Capture the cell that displays the provided text and extract its [x, y] central coordinate. 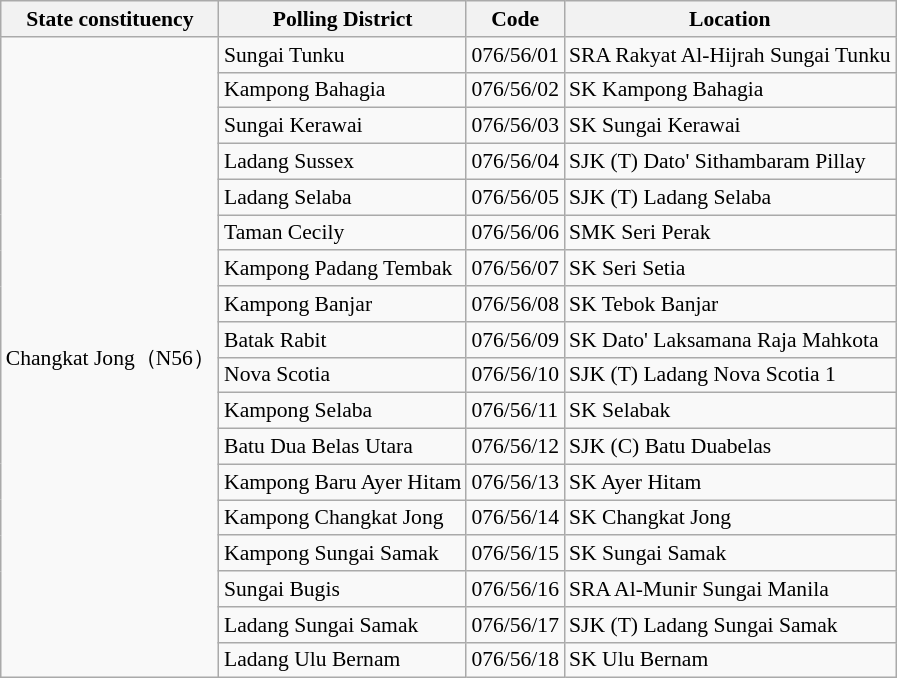
Ladang Sussex [342, 162]
Sungai Tunku [342, 55]
076/56/11 [515, 411]
Kampong Changkat Jong [342, 518]
076/56/12 [515, 447]
SJK (T) Ladang Selaba [730, 197]
SJK (T) Ladang Sungai Samak [730, 625]
Kampong Padang Tembak [342, 269]
SK Sungai Kerawai [730, 126]
SK Selabak [730, 411]
076/56/14 [515, 518]
SMK Seri Perak [730, 233]
076/56/03 [515, 126]
SK Ayer Hitam [730, 482]
076/56/15 [515, 554]
Batu Dua Belas Utara [342, 447]
076/56/08 [515, 304]
076/56/06 [515, 233]
Location [730, 19]
SK Seri Setia [730, 269]
Code [515, 19]
076/56/10 [515, 375]
Kampong Baru Ayer Hitam [342, 482]
076/56/05 [515, 197]
SK Kampong Bahagia [730, 90]
Kampong Banjar [342, 304]
076/56/01 [515, 55]
Changkat Jong（N56） [110, 358]
SK Dato' Laksamana Raja Mahkota [730, 340]
SRA Rakyat Al-Hijrah Sungai Tunku [730, 55]
076/56/07 [515, 269]
SJK (C) Batu Duabelas [730, 447]
SRA Al-Munir Sungai Manila [730, 589]
Nova Scotia [342, 375]
SJK (T) Dato' Sithambaram Pillay [730, 162]
Ladang Selaba [342, 197]
State constituency [110, 19]
SK Ulu Bernam [730, 660]
Taman Cecily [342, 233]
SJK (T) Ladang Nova Scotia 1 [730, 375]
Kampong Bahagia [342, 90]
076/56/13 [515, 482]
Batak Rabit [342, 340]
076/56/18 [515, 660]
Ladang Ulu Bernam [342, 660]
Sungai Bugis [342, 589]
Sungai Kerawai [342, 126]
Kampong Sungai Samak [342, 554]
Kampong Selaba [342, 411]
Polling District [342, 19]
SK Sungai Samak [730, 554]
Ladang Sungai Samak [342, 625]
SK Changkat Jong [730, 518]
076/56/16 [515, 589]
076/56/09 [515, 340]
076/56/02 [515, 90]
076/56/17 [515, 625]
SK Tebok Banjar [730, 304]
076/56/04 [515, 162]
